Return [X, Y] of the center of cell containing provided text 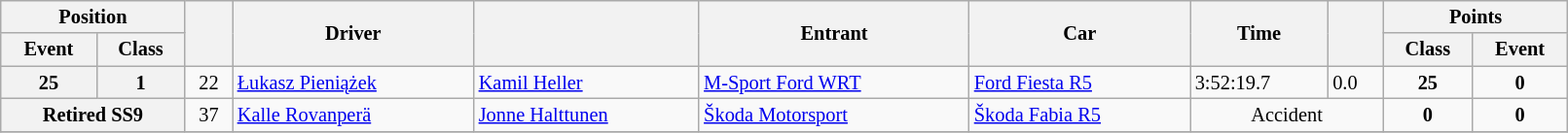
1 [140, 83]
Škoda Fabia R5 [1080, 115]
37 [208, 115]
Car [1080, 33]
22 [208, 83]
M-Sport Ford WRT [834, 83]
Kalle Rovanperä [353, 115]
Time [1259, 33]
3:52:19.7 [1259, 83]
Position [93, 17]
Kamil Heller [586, 83]
Retired SS9 [93, 115]
Jonne Halttunen [586, 115]
Škoda Motorsport [834, 115]
Points [1476, 17]
Entrant [834, 33]
Ford Fiesta R5 [1080, 83]
0.0 [1355, 83]
Accident [1287, 115]
Łukasz Pieniążek [353, 83]
Driver [353, 33]
